Capture the cell that displays the provided text and extract its [x, y] central coordinate. 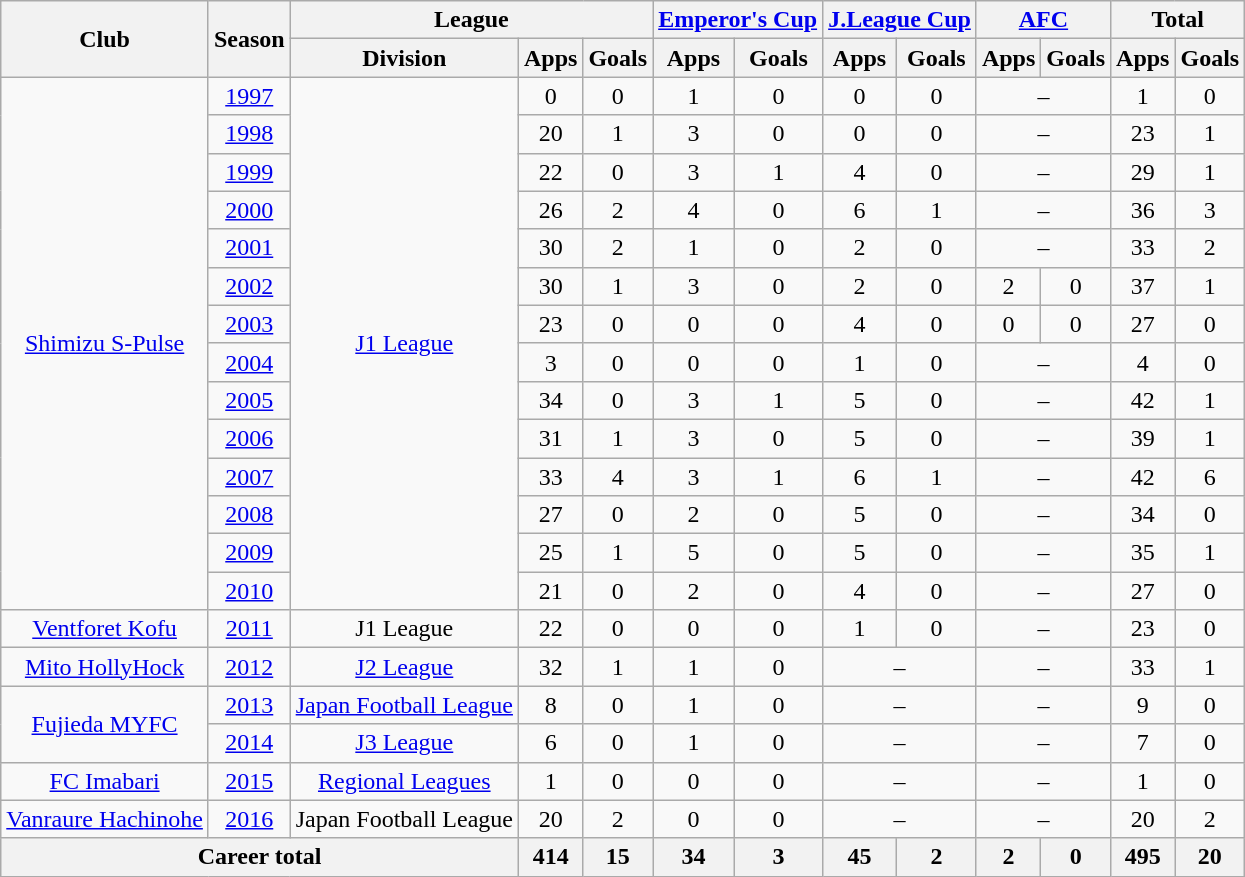
2004 [249, 362]
7 [1143, 743]
35 [1143, 553]
2015 [249, 781]
2011 [249, 629]
2010 [249, 591]
Season [249, 39]
2013 [249, 705]
2016 [249, 819]
2002 [249, 286]
31 [550, 438]
8 [550, 705]
2000 [249, 210]
26 [550, 210]
Division [404, 58]
Vanraure Hachinohe [105, 819]
FC Imabari [105, 781]
J3 League [404, 743]
1999 [249, 172]
2006 [249, 438]
32 [550, 667]
Total [1178, 20]
414 [550, 857]
Mito HollyHock [105, 667]
J2 League [404, 667]
League [472, 20]
2014 [249, 743]
9 [1143, 705]
AFC [1043, 20]
Career total [260, 857]
45 [860, 857]
21 [550, 591]
1997 [249, 96]
2012 [249, 667]
2008 [249, 515]
1998 [249, 134]
2003 [249, 324]
39 [1143, 438]
2001 [249, 248]
15 [618, 857]
J.League Cup [900, 20]
Regional Leagues [404, 781]
2005 [249, 400]
Fujieda MYFC [105, 724]
37 [1143, 286]
Club [105, 39]
495 [1143, 857]
Ventforet Kofu [105, 629]
Emperor's Cup [738, 20]
25 [550, 553]
36 [1143, 210]
29 [1143, 172]
Shimizu S-Pulse [105, 344]
2009 [249, 553]
2007 [249, 477]
